Provide the (X, Y) coordinate of the cell's center where the given text is located.  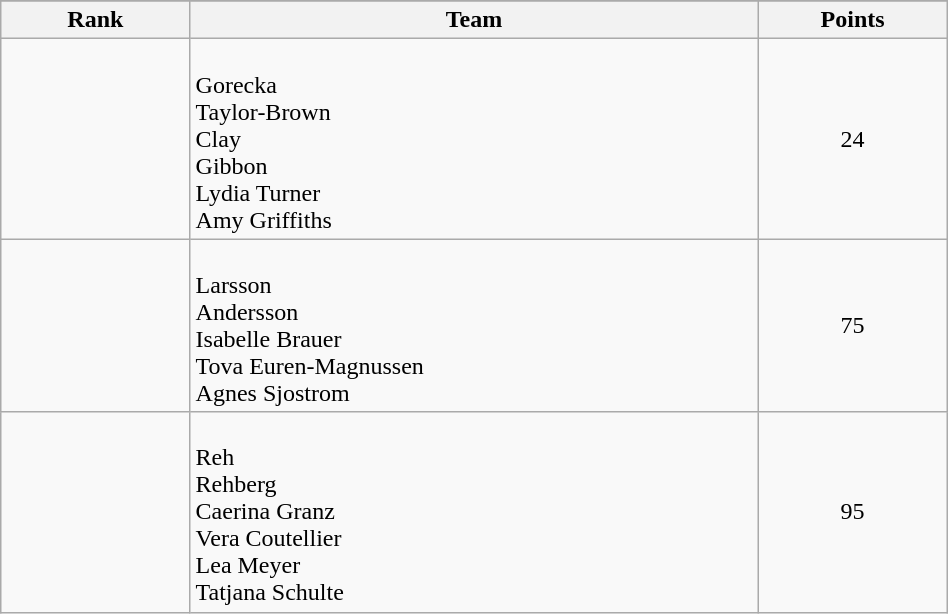
GoreckaTaylor-BrownClayGibbonLydia TurnerAmy Griffiths (474, 139)
95 (852, 512)
75 (852, 326)
Team (474, 20)
Points (852, 20)
Rank (96, 20)
RehRehbergCaerina GranzVera CoutellierLea MeyerTatjana Schulte (474, 512)
24 (852, 139)
LarssonAnderssonIsabelle BrauerTova Euren-MagnussenAgnes Sjostrom (474, 326)
